Pinpoint the cell where the given text exists, returning its [x, y] midpoint coordinate. 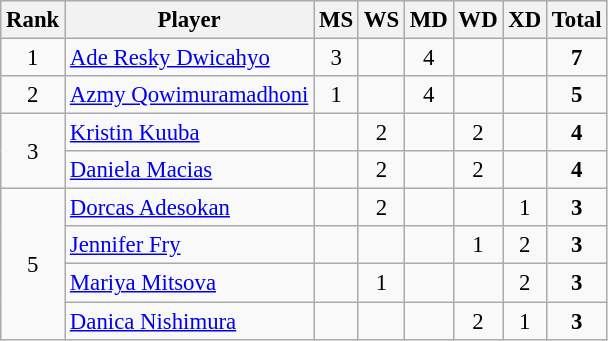
Player [190, 20]
Kristin Kuuba [190, 133]
Azmy Qowimuramadhoni [190, 95]
7 [576, 58]
WS [381, 20]
Danica Nishimura [190, 321]
Total [576, 20]
XD [525, 20]
MD [430, 20]
Jennifer Fry [190, 245]
Mariya Mitsova [190, 283]
Ade Resky Dwicahyo [190, 58]
WD [478, 20]
Daniela Macias [190, 170]
Rank [33, 20]
Dorcas Adesokan [190, 208]
MS [336, 20]
